From the cell containing the given text, extract its center point as [X, Y] coordinate. 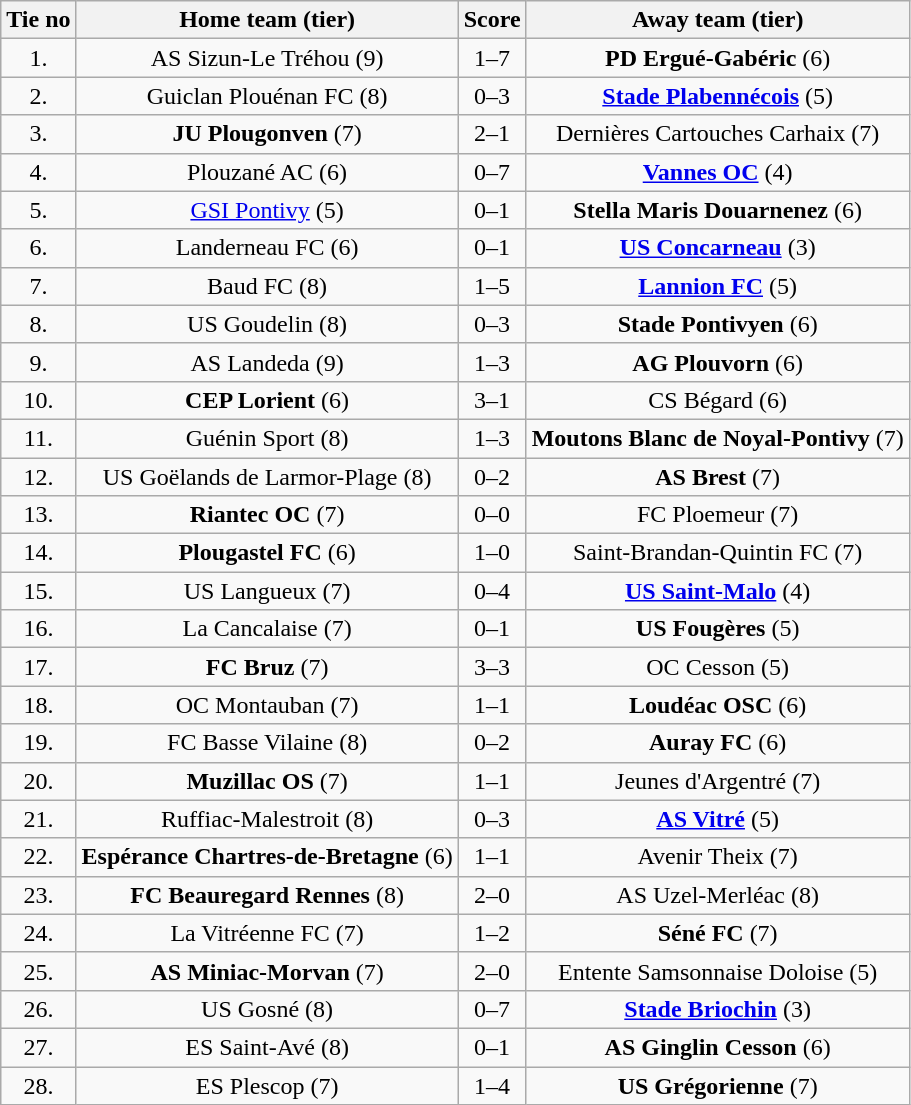
AS Sizun-Le Tréhou (9) [267, 58]
20. [38, 781]
ES Plescop (7) [267, 1085]
AS Ginglin Cesson (6) [718, 1047]
Away team (tier) [718, 20]
AS Vitré (5) [718, 819]
FC Ploemeur (7) [718, 515]
Score [492, 20]
US Grégorienne (7) [718, 1085]
25. [38, 971]
0–4 [492, 591]
AS Landeda (9) [267, 362]
Plouzané AC (6) [267, 172]
17. [38, 667]
3. [38, 134]
14. [38, 553]
AS Uzel-Merléac (8) [718, 895]
AS Brest (7) [718, 477]
26. [38, 1009]
US Gosné (8) [267, 1009]
2–1 [492, 134]
US Concarneau (3) [718, 248]
Home team (tier) [267, 20]
3–3 [492, 667]
US Saint-Malo (4) [718, 591]
7. [38, 286]
Guiclan Plouénan FC (8) [267, 96]
Saint-Brandan-Quintin FC (7) [718, 553]
Guénin Sport (8) [267, 438]
23. [38, 895]
Muzillac OS (7) [267, 781]
JU Plougonven (7) [267, 134]
Vannes OC (4) [718, 172]
2. [38, 96]
18. [38, 705]
US Goëlands de Larmor-Plage (8) [267, 477]
Jeunes d'Argentré (7) [718, 781]
FC Basse Vilaine (8) [267, 743]
ES Saint-Avé (8) [267, 1047]
Avenir Theix (7) [718, 857]
3–1 [492, 400]
Baud FC (8) [267, 286]
22. [38, 857]
1–0 [492, 553]
AG Plouvorn (6) [718, 362]
9. [38, 362]
6. [38, 248]
AS Miniac-Morvan (7) [267, 971]
21. [38, 819]
Landerneau FC (6) [267, 248]
Stade Plabennécois (5) [718, 96]
Plougastel FC (6) [267, 553]
FC Bruz (7) [267, 667]
Tie no [38, 20]
13. [38, 515]
10. [38, 400]
Riantec OC (7) [267, 515]
12. [38, 477]
US Fougères (5) [718, 629]
1–5 [492, 286]
CS Bégard (6) [718, 400]
OC Cesson (5) [718, 667]
11. [38, 438]
Stade Briochin (3) [718, 1009]
La Vitréenne FC (7) [267, 933]
GSI Pontivy (5) [267, 210]
Stella Maris Douarnenez (6) [718, 210]
CEP Lorient (6) [267, 400]
0–0 [492, 515]
Ruffiac-Malestroit (8) [267, 819]
5. [38, 210]
FC Beauregard Rennes (8) [267, 895]
8. [38, 324]
Stade Pontivyen (6) [718, 324]
27. [38, 1047]
Séné FC (7) [718, 933]
OC Montauban (7) [267, 705]
1. [38, 58]
1–2 [492, 933]
15. [38, 591]
Lannion FC (5) [718, 286]
19. [38, 743]
1–4 [492, 1085]
Moutons Blanc de Noyal-Pontivy (7) [718, 438]
Auray FC (6) [718, 743]
Entente Samsonnaise Doloise (5) [718, 971]
US Goudelin (8) [267, 324]
US Langueux (7) [267, 591]
Espérance Chartres-de-Bretagne (6) [267, 857]
La Cancalaise (7) [267, 629]
16. [38, 629]
Dernières Cartouches Carhaix (7) [718, 134]
4. [38, 172]
PD Ergué-Gabéric (6) [718, 58]
1–7 [492, 58]
Loudéac OSC (6) [718, 705]
24. [38, 933]
28. [38, 1085]
